Return the (x, y) coordinate for the center point of the cell that contains the specified text.  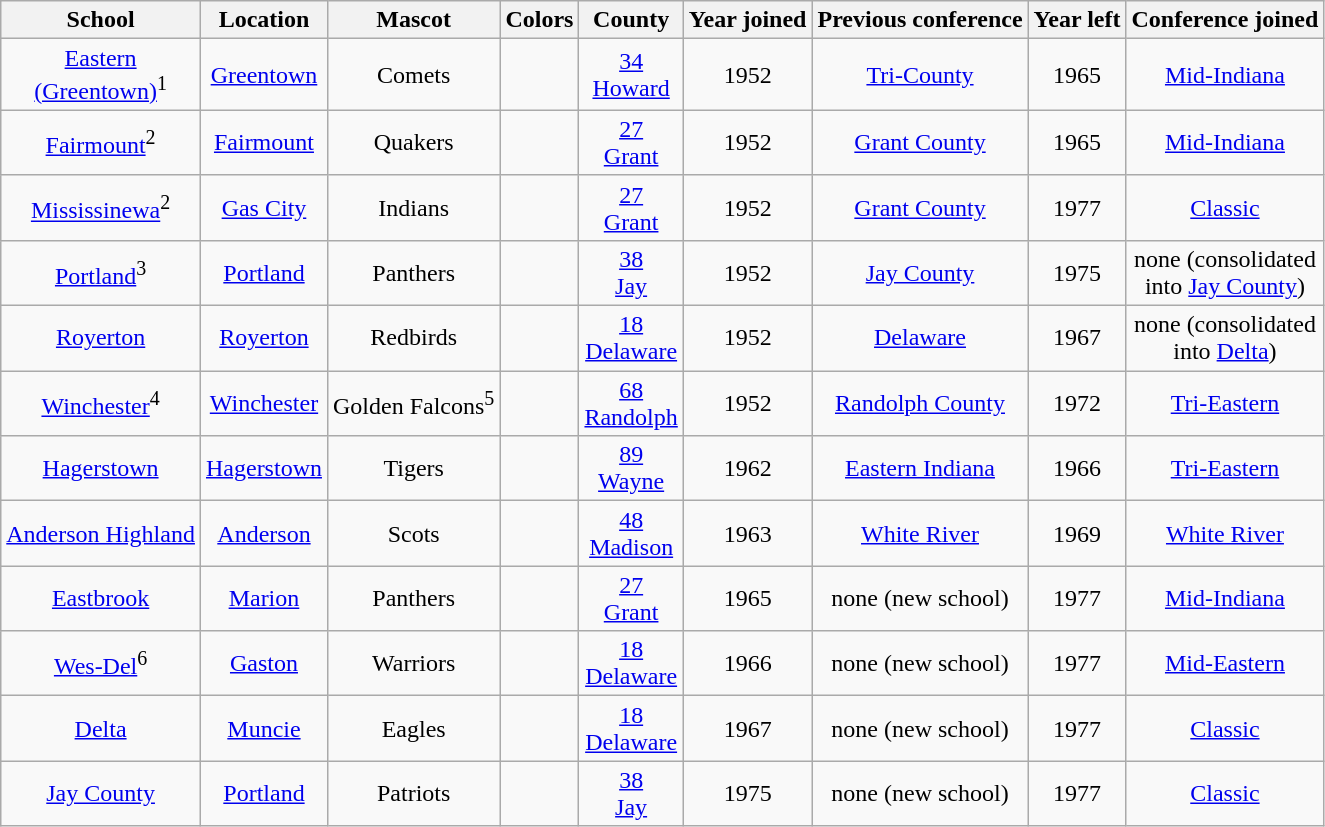
Patriots (413, 794)
Golden Falcons5 (413, 404)
Conference joined (1225, 20)
County (631, 20)
Gaston (264, 664)
Quakers (413, 142)
Winchester4 (101, 404)
Redbirds (413, 338)
89 Wayne (631, 468)
Mascot (413, 20)
1969 (1077, 534)
Eastern (Greentown)1 (101, 75)
Year joined (748, 20)
Fairmount (264, 142)
Fairmount2 (101, 142)
Eastern Indiana (920, 468)
Year left (1077, 20)
Randolph County (920, 404)
Comets (413, 75)
Marion (264, 598)
68 Randolph (631, 404)
Greentown (264, 75)
Location (264, 20)
Mid-Eastern (1225, 664)
Delaware (920, 338)
Scots (413, 534)
Winchester (264, 404)
Colors (540, 20)
none (consolidated into Jay County) (1225, 272)
School (101, 20)
1972 (1077, 404)
Warriors (413, 664)
Gas City (264, 208)
Muncie (264, 728)
34 Howard (631, 75)
48 Madison (631, 534)
1962 (748, 468)
Wes-Del6 (101, 664)
Eastbrook (101, 598)
Indians (413, 208)
none (consolidated into Delta) (1225, 338)
1963 (748, 534)
Tri-County (920, 75)
Delta (101, 728)
Previous conference (920, 20)
Tigers (413, 468)
Portland3 (101, 272)
Anderson (264, 534)
Mississinewa2 (101, 208)
Anderson Highland (101, 534)
Eagles (413, 728)
